For the text-containing cell, return its midpoint in [X, Y] coordinate format. 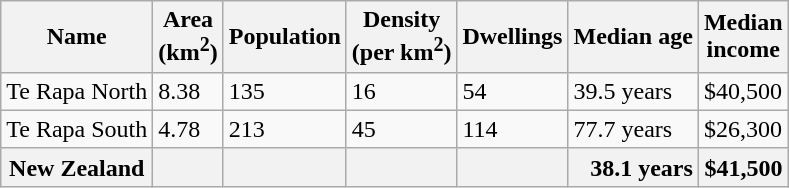
8.38 [188, 91]
Medianincome [743, 37]
$26,300 [743, 129]
Te Rapa South [77, 129]
38.1 years [633, 167]
Area(km2) [188, 37]
$40,500 [743, 91]
Te Rapa North [77, 91]
Median age [633, 37]
Population [284, 37]
$41,500 [743, 167]
Dwellings [512, 37]
213 [284, 129]
Density(per km2) [402, 37]
Name [77, 37]
54 [512, 91]
New Zealand [77, 167]
39.5 years [633, 91]
114 [512, 129]
4.78 [188, 129]
77.7 years [633, 129]
45 [402, 129]
135 [284, 91]
16 [402, 91]
